Return the [x, y] coordinate for the center point of the cell that contains the specified text.  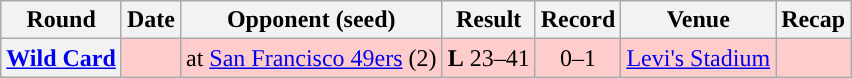
Wild Card [62, 58]
Recap [814, 20]
Opponent (seed) [311, 20]
0–1 [578, 58]
Record [578, 20]
at San Francisco 49ers (2) [311, 58]
Round [62, 20]
Date [150, 20]
Levi's Stadium [698, 58]
Result [488, 20]
Venue [698, 20]
L 23–41 [488, 58]
